Find where the given text appears and provide that cell's center as [X, Y] coordinate. 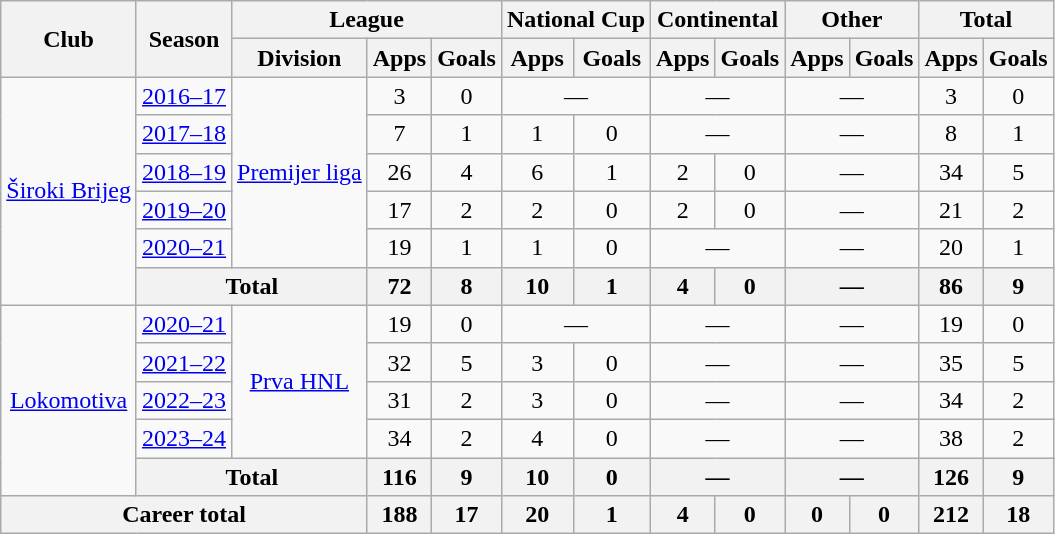
32 [399, 362]
Continental [718, 20]
Prva HNL [300, 381]
National Cup [576, 20]
2023–24 [184, 438]
116 [399, 477]
18 [1018, 515]
26 [399, 172]
Season [184, 39]
2017–18 [184, 134]
2018–19 [184, 172]
Club [69, 39]
Široki Brijeg [69, 191]
2016–17 [184, 96]
Career total [184, 515]
Other [852, 20]
6 [537, 172]
72 [399, 286]
31 [399, 400]
Lokomotiva [69, 400]
126 [951, 477]
2022–23 [184, 400]
212 [951, 515]
86 [951, 286]
Division [300, 58]
7 [399, 134]
188 [399, 515]
League [367, 20]
35 [951, 362]
2019–20 [184, 210]
21 [951, 210]
Premijer liga [300, 172]
2021–22 [184, 362]
38 [951, 438]
